Capture the cell that displays the provided text and extract its (x, y) central coordinate. 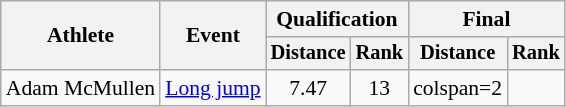
Long jump (212, 88)
Final (486, 19)
7.47 (308, 88)
Adam McMullen (80, 88)
Event (212, 36)
13 (380, 88)
Athlete (80, 36)
Qualification (337, 19)
colspan=2 (458, 88)
